Provide the [X, Y] coordinate of the cell's center where the given text is located.  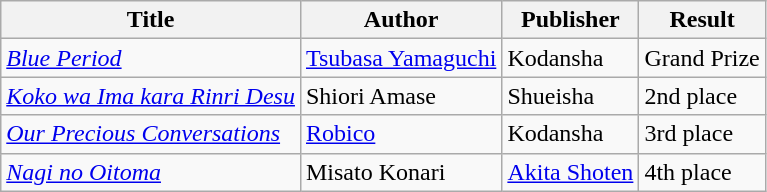
2nd place [702, 96]
4th place [702, 172]
Misato Konari [400, 172]
Title [151, 20]
3rd place [702, 134]
Result [702, 20]
Akita Shoten [570, 172]
Shiori Amase [400, 96]
Nagi no Oitoma [151, 172]
Robico [400, 134]
Blue Period [151, 58]
Author [400, 20]
Shueisha [570, 96]
Grand Prize [702, 58]
Tsubasa Yamaguchi [400, 58]
Our Precious Conversations [151, 134]
Publisher [570, 20]
Koko wa Ima kara Rinri Desu [151, 96]
